Identify which cell holds the provided text, then report its (x, y) central coordinate. 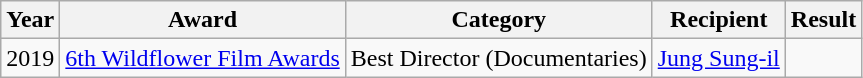
Award (202, 20)
Year (30, 20)
Category (498, 20)
6th Wildflower Film Awards (202, 58)
2019 (30, 58)
Recipient (718, 20)
Best Director (Documentaries) (498, 58)
Result (823, 20)
Jung Sung-il (718, 58)
